Search for the cell housing the specified text and yield its (X, Y) center coordinate. 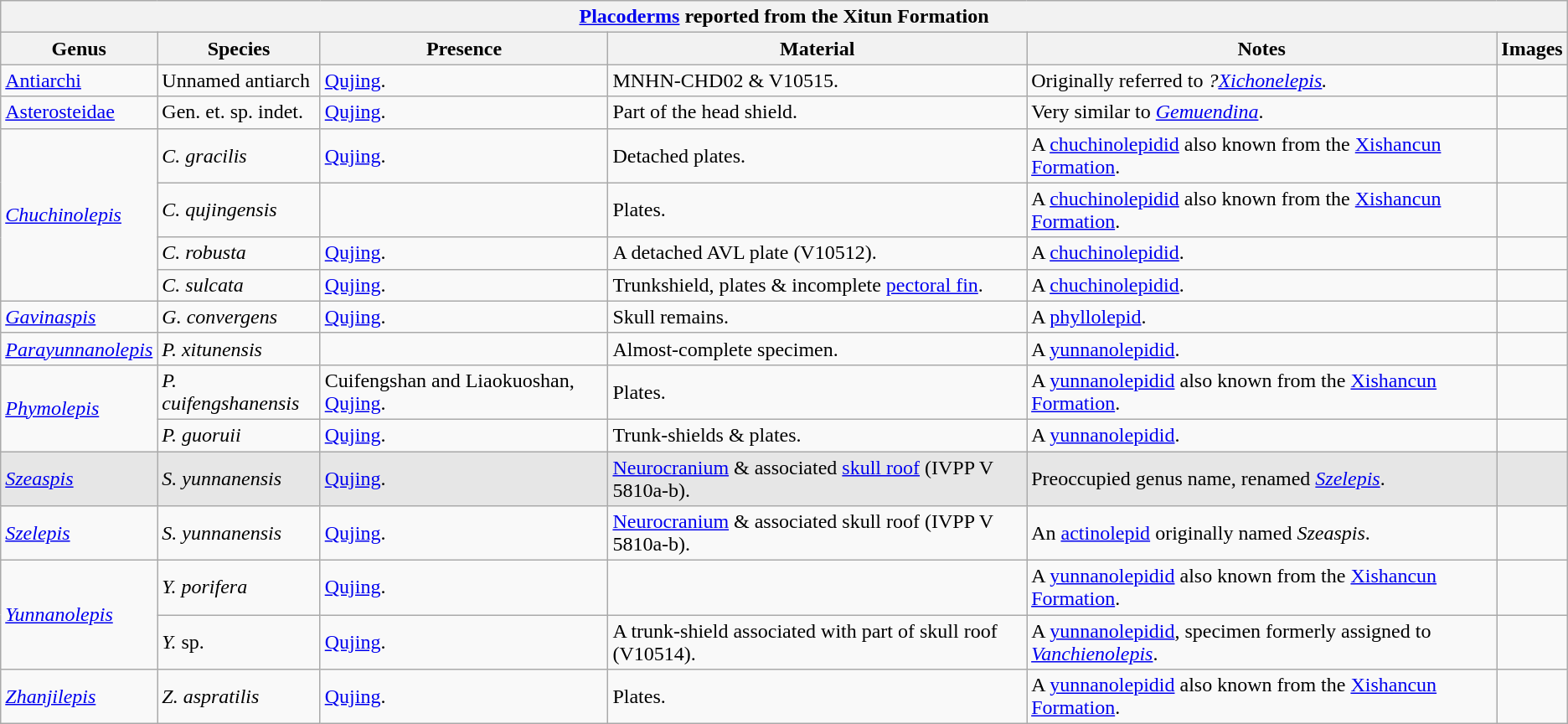
Species (239, 49)
Parayunnanolepis (79, 349)
Trunkshield, plates & incomplete pectoral fin. (818, 285)
Trunk-shields & plates. (818, 435)
Szeaspis (79, 478)
Y. sp. (239, 642)
Originally referred to ?Xichonelepis. (1261, 80)
A trunk-shield associated with part of skull roof (V10514). (818, 642)
Cuifengshan and Liaokuoshan, Qujing. (464, 392)
A phyllolepid. (1261, 317)
P. guoruii (239, 435)
Almost-complete specimen. (818, 349)
C. robusta (239, 253)
Placoderms reported from the Xitun Formation (784, 17)
Unnamed antiarch (239, 80)
P. xitunensis (239, 349)
Preoccupied genus name, renamed Szelepis. (1261, 478)
Zhanjilepis (79, 697)
MNHN-CHD02 & V10515. (818, 80)
Very similar to Gemuendina. (1261, 112)
Asterosteidae (79, 112)
Presence (464, 49)
Szelepis (79, 533)
Y. porifera (239, 588)
Detached plates. (818, 156)
Phymolepis (79, 407)
Skull remains. (818, 317)
Images (1532, 49)
Genus (79, 49)
P. cuifengshanensis (239, 392)
Gavinaspis (79, 317)
A detached AVL plate (V10512). (818, 253)
C. sulcata (239, 285)
C. qujingensis (239, 209)
Notes (1261, 49)
G. convergens (239, 317)
Z. aspratilis (239, 697)
Yunnanolepis (79, 615)
Chuchinolepis (79, 215)
A yunnanolepidid, specimen formerly assigned to Vanchienolepis. (1261, 642)
Material (818, 49)
Part of the head shield. (818, 112)
An actinolepid originally named Szeaspis. (1261, 533)
Gen. et. sp. indet. (239, 112)
C. gracilis (239, 156)
Antiarchi (79, 80)
